From the cell containing the given text, extract its center point as (x, y) coordinate. 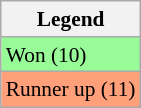
Legend (71, 19)
Runner up (11) (71, 90)
Won (10) (71, 55)
